Locate the cell with the specified text and output its [X, Y] center coordinate. 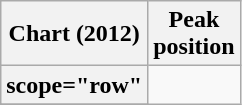
scope="row" [74, 85]
Chart (2012) [74, 34]
Peakposition [194, 34]
